Provide the (x, y) coordinate of the cell's center where the given text is located.  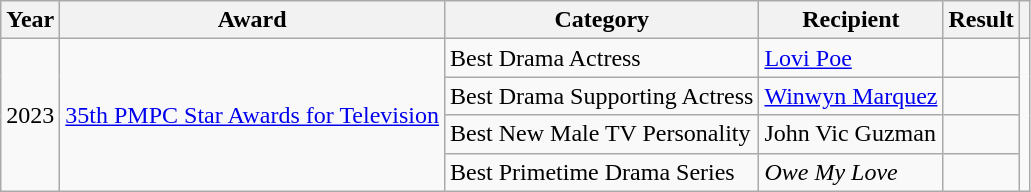
Award (252, 20)
Best Drama Actress (602, 58)
35th PMPC Star Awards for Television (252, 115)
Best Primetime Drama Series (602, 172)
John Vic Guzman (851, 134)
Category (602, 20)
Winwyn Marquez (851, 96)
Lovi Poe (851, 58)
2023 (30, 115)
Result (981, 20)
Recipient (851, 20)
Best New Male TV Personality (602, 134)
Year (30, 20)
Owe My Love (851, 172)
Best Drama Supporting Actress (602, 96)
